Output the (x, y) coordinate of the center of the cell containing the given text.  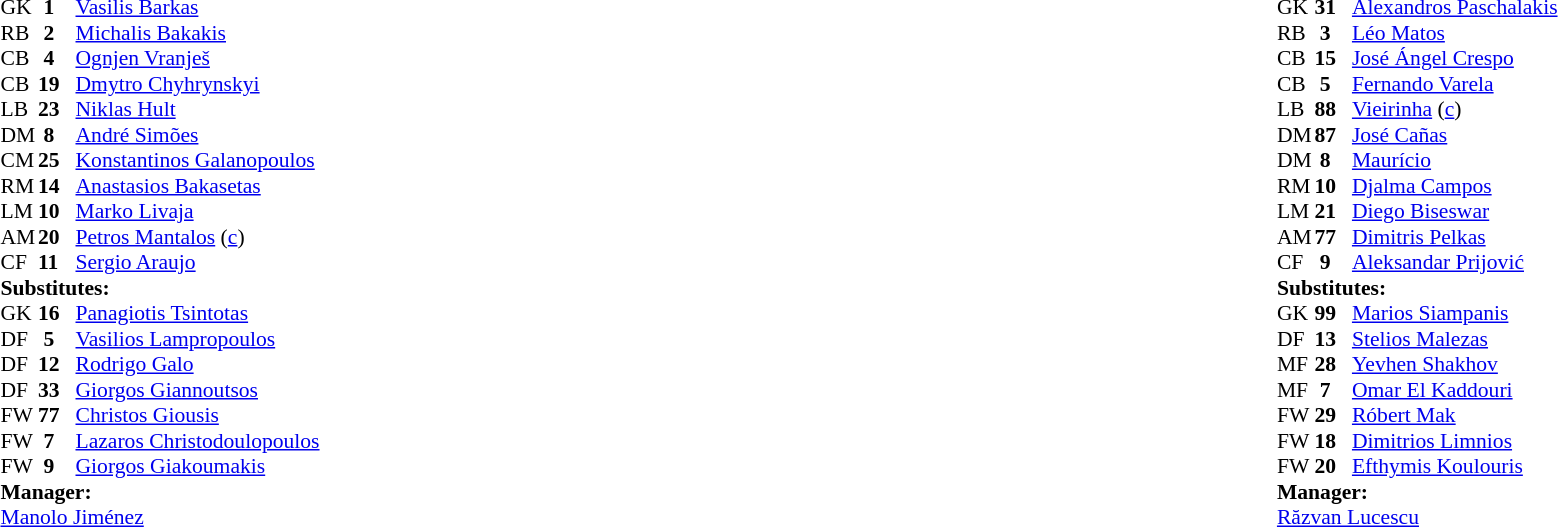
14 (57, 186)
Diego Biseswar (1455, 211)
11 (57, 263)
23 (57, 109)
Vasilios Lampropoulos (198, 339)
Lazaros Christodoulopoulos (198, 441)
Dmytro Chyhrynskyi (198, 84)
Michalis Bakakis (198, 33)
25 (57, 161)
Stelios Malezas (1455, 339)
16 (57, 313)
15 (1333, 59)
28 (1333, 365)
Marko Livaja (198, 211)
José Cañas (1455, 135)
12 (57, 365)
Petros Mantalos (c) (198, 237)
Ognjen Vranješ (198, 59)
Yevhen Shakhov (1455, 365)
21 (1333, 211)
Dimitris Pelkas (1455, 237)
Marios Siampanis (1455, 313)
2 (57, 33)
Anastasios Bakasetas (198, 186)
13 (1333, 339)
Djalma Campos (1455, 186)
Aleksandar Prijović (1455, 263)
Vieirinha (c) (1455, 109)
André Simões (198, 135)
Dimitrios Limnios (1455, 441)
87 (1333, 135)
18 (1333, 441)
Niklas Hult (198, 109)
José Ángel Crespo (1455, 59)
Rodrigo Galo (198, 365)
Sergio Araujo (198, 263)
88 (1333, 109)
Léo Matos (1455, 33)
Fernando Varela (1455, 84)
3 (1333, 33)
Maurício (1455, 161)
Omar El Kaddouri (1455, 390)
33 (57, 390)
Giorgos Giannoutsos (198, 390)
Giorgos Giakoumakis (198, 467)
Panagiotis Tsintotas (198, 313)
Konstantinos Galanopoulos (198, 161)
29 (1333, 415)
99 (1333, 313)
19 (57, 84)
CM (19, 161)
Christos Giousis (198, 415)
Efthymis Koulouris (1455, 467)
Róbert Mak (1455, 415)
4 (57, 59)
